Output the [x, y] coordinate of the center of the cell containing the given text.  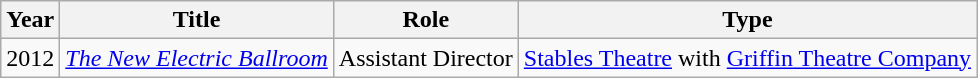
Role [426, 20]
Stables Theatre with Griffin Theatre Company [747, 58]
Title [196, 20]
Type [747, 20]
The New Electric Ballroom [196, 58]
2012 [30, 58]
Year [30, 20]
Assistant Director [426, 58]
